Provide the (x, y) coordinate of the cell's center where the given text is located.  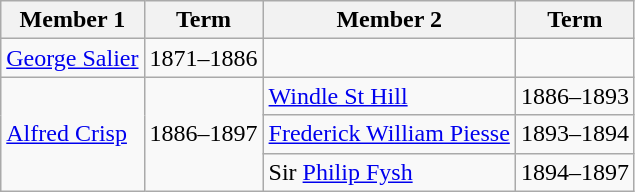
Sir Philip Fysh (389, 172)
1893–1894 (574, 134)
George Salier (72, 58)
Windle St Hill (389, 96)
Member 2 (389, 20)
1886–1893 (574, 96)
1871–1886 (204, 58)
Member 1 (72, 20)
Frederick William Piesse (389, 134)
1886–1897 (204, 134)
1894–1897 (574, 172)
Alfred Crisp (72, 134)
